From the cell containing the given text, extract its center point as (x, y) coordinate. 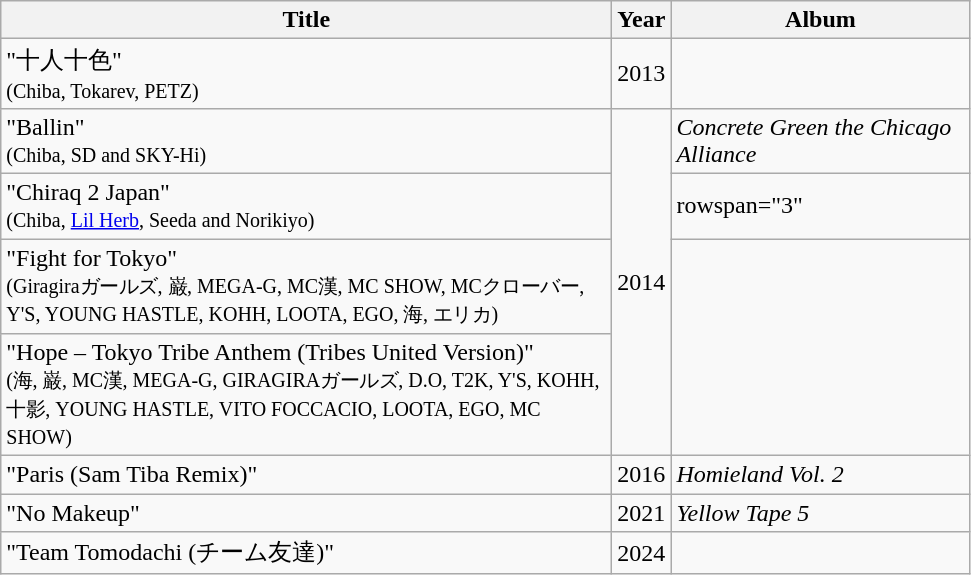
"Ballin"(Chiba, SD and SKY-Hi) (306, 140)
Year (642, 20)
Homieland Vol. 2 (820, 475)
Album (820, 20)
2014 (642, 282)
"Team Tomodachi (チーム友達)" (306, 554)
Yellow Tape 5 (820, 513)
"Fight for Tokyo"(Giragiraガールズ, 巌, MEGA-G, MC漢, MC SHOW, MCクローバー, Y'S, YOUNG HASTLE, KOHH, LOOTA, EGO, 海, エリカ) (306, 286)
"十人十色"(Chiba, Tokarev, PETZ) (306, 74)
2021 (642, 513)
2013 (642, 74)
rowspan="3" (820, 206)
Concrete Green the Chicago Alliance (820, 140)
Title (306, 20)
2024 (642, 554)
"Chiraq 2 Japan"(Chiba, Lil Herb, Seeda and Norikiyo) (306, 206)
2016 (642, 475)
"Paris (Sam Tiba Remix)" (306, 475)
"No Makeup" (306, 513)
